Search for the cell housing the specified text and yield its (x, y) center coordinate. 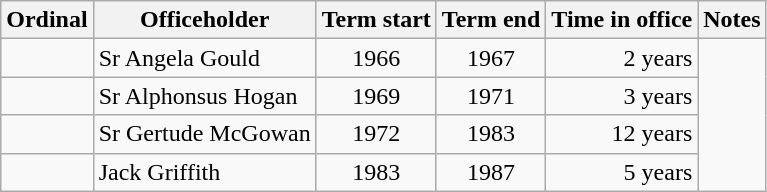
2 years (622, 58)
1972 (376, 134)
Sr Alphonsus Hogan (204, 96)
1971 (491, 96)
Term start (376, 20)
Ordinal (47, 20)
1967 (491, 58)
Officeholder (204, 20)
Term end (491, 20)
1969 (376, 96)
Time in office (622, 20)
5 years (622, 172)
1987 (491, 172)
Sr Gertude McGowan (204, 134)
1966 (376, 58)
Notes (732, 20)
3 years (622, 96)
Sr Angela Gould (204, 58)
Jack Griffith (204, 172)
12 years (622, 134)
